Return the [x, y] coordinate for the center point of the cell that contains the specified text.  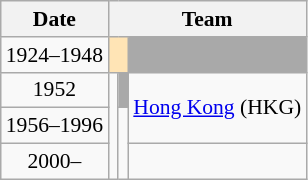
Date [54, 19]
Hong Kong (HKG) [217, 108]
2000– [54, 162]
1924–1948 [54, 55]
Team [207, 19]
1956–1996 [54, 126]
1952 [54, 90]
